Detect which cell encompasses the target text, then output its [X, Y] center coordinate. 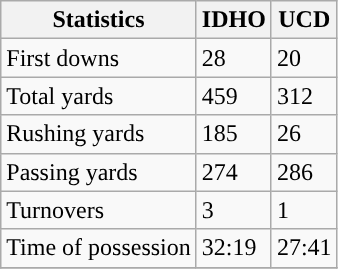
312 [304, 96]
Statistics [99, 20]
274 [234, 172]
Total yards [99, 96]
First downs [99, 58]
Time of possession [99, 248]
IDHO [234, 20]
Passing yards [99, 172]
459 [234, 96]
UCD [304, 20]
Turnovers [99, 210]
27:41 [304, 248]
28 [234, 58]
20 [304, 58]
1 [304, 210]
286 [304, 172]
26 [304, 134]
32:19 [234, 248]
Rushing yards [99, 134]
3 [234, 210]
185 [234, 134]
